Extract the [X, Y] coordinate from the center of the cell holding the provided text.  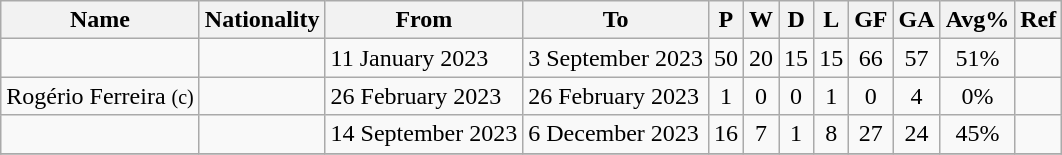
GA [916, 20]
51% [978, 58]
24 [916, 134]
GF [871, 20]
3 September 2023 [616, 58]
27 [871, 134]
11 January 2023 [424, 58]
Avg% [978, 20]
0% [978, 96]
20 [760, 58]
D [796, 20]
P [726, 20]
7 [760, 134]
Ref [1038, 20]
4 [916, 96]
50 [726, 58]
Nationality [262, 20]
Rogério Ferreira (c) [100, 96]
W [760, 20]
L [832, 20]
8 [832, 134]
6 December 2023 [616, 134]
14 September 2023 [424, 134]
From [424, 20]
Name [100, 20]
66 [871, 58]
16 [726, 134]
To [616, 20]
45% [978, 134]
57 [916, 58]
